Extract the (x, y) coordinate from the center of the cell holding the provided text.  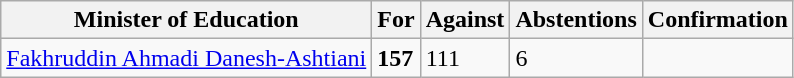
111 (465, 58)
Abstentions (576, 20)
Minister of Education (186, 20)
Against (465, 20)
6 (576, 58)
Fakhruddin Ahmadi Danesh-Ashtiani (186, 58)
For (396, 20)
157 (396, 58)
Confirmation (718, 20)
